Search for the cell housing the specified text and yield its [x, y] center coordinate. 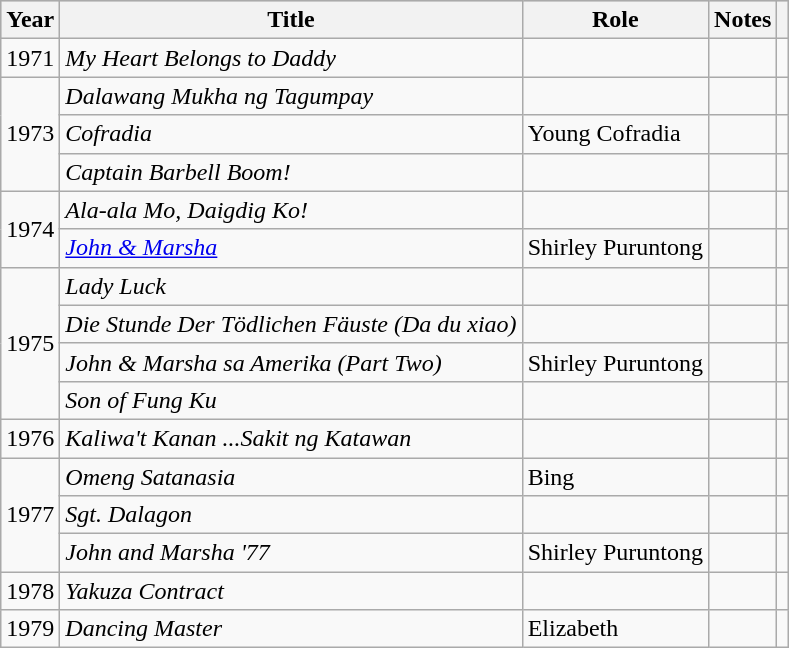
Sgt. Dalagon [291, 515]
1979 [30, 629]
Notes [743, 20]
Young Cofradia [615, 134]
Omeng Satanasia [291, 477]
1978 [30, 591]
Captain Barbell Boom! [291, 172]
Son of Fung Ku [291, 400]
Dalawang Mukha ng Tagumpay [291, 96]
John & Marsha [291, 248]
Yakuza Contract [291, 591]
Dancing Master [291, 629]
John and Marsha '77 [291, 553]
Cofradia [291, 134]
1975 [30, 343]
1973 [30, 134]
1974 [30, 229]
Title [291, 20]
Year [30, 20]
Die Stunde Der Tödlichen Fäuste (Da du xiao) [291, 324]
Kaliwa't Kanan ...Sakit ng Katawan [291, 438]
Role [615, 20]
1977 [30, 515]
Elizabeth [615, 629]
Lady Luck [291, 286]
1976 [30, 438]
Bing [615, 477]
1971 [30, 58]
John & Marsha sa Amerika (Part Two) [291, 362]
My Heart Belongs to Daddy [291, 58]
Ala-ala Mo, Daigdig Ko! [291, 210]
